Detect which cell encompasses the target text, then output its [x, y] center coordinate. 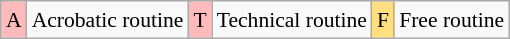
Free routine [452, 20]
T [200, 20]
F [383, 20]
Acrobatic routine [108, 20]
Technical routine [292, 20]
A [14, 20]
